Return the [x, y] coordinate for the center point of the cell that contains the specified text.  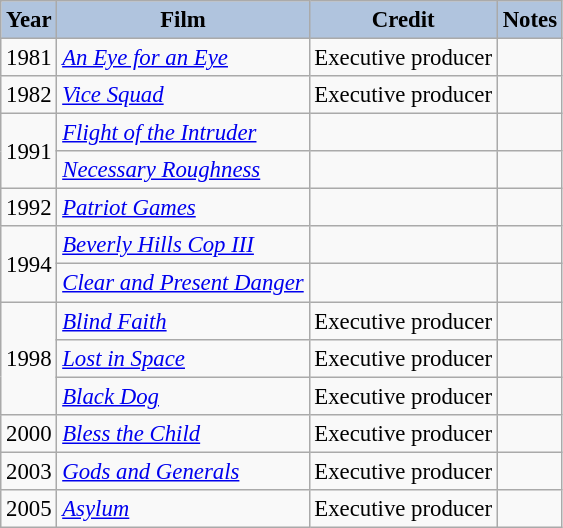
1982 [29, 95]
1998 [29, 358]
Black Dog [183, 396]
2000 [29, 433]
Bless the Child [183, 433]
Beverly Hills Cop III [183, 245]
1992 [29, 208]
Film [183, 20]
1981 [29, 58]
1991 [29, 152]
An Eye for an Eye [183, 58]
Credit [403, 20]
Vice Squad [183, 95]
Patriot Games [183, 208]
Gods and Generals [183, 471]
Blind Faith [183, 321]
Notes [530, 20]
2005 [29, 509]
Asylum [183, 509]
Year [29, 20]
2003 [29, 471]
Necessary Roughness [183, 170]
Lost in Space [183, 358]
Flight of the Intruder [183, 133]
1994 [29, 264]
Clear and Present Danger [183, 283]
